Identify which cell holds the provided text, then report its [x, y] central coordinate. 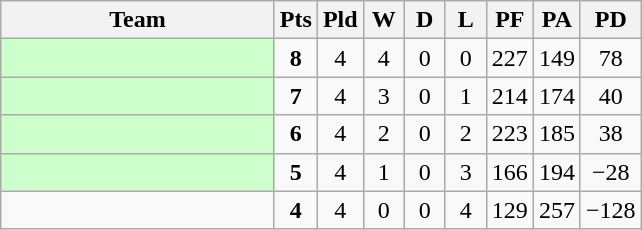
6 [296, 134]
Pld [340, 20]
227 [510, 58]
PF [510, 20]
174 [556, 96]
W [384, 20]
38 [610, 134]
194 [556, 172]
185 [556, 134]
257 [556, 210]
223 [510, 134]
PD [610, 20]
Pts [296, 20]
129 [510, 210]
L [466, 20]
214 [510, 96]
−28 [610, 172]
78 [610, 58]
5 [296, 172]
PA [556, 20]
40 [610, 96]
Team [138, 20]
8 [296, 58]
−128 [610, 210]
D [424, 20]
149 [556, 58]
7 [296, 96]
166 [510, 172]
